Detect which cell encompasses the target text, then output its [x, y] center coordinate. 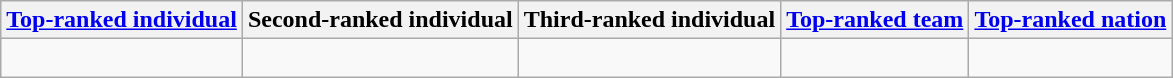
Top-ranked team [875, 20]
Third-ranked individual [649, 20]
Top-ranked individual [122, 20]
Top-ranked nation [1070, 20]
Second-ranked individual [380, 20]
